Return [X, Y] of the center of cell containing provided text 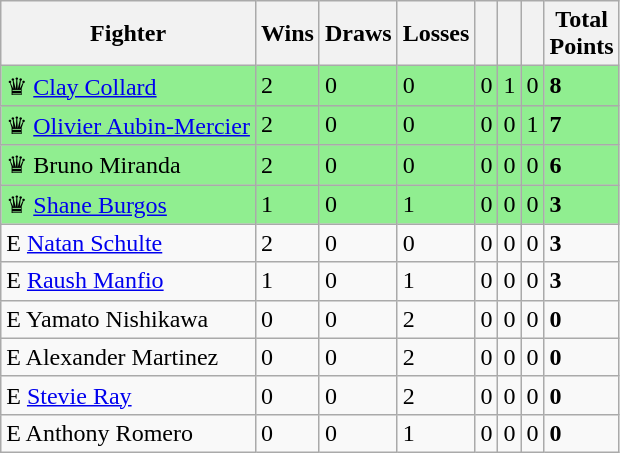
E Yamato Nishikawa [128, 319]
♛ Olivier Aubin-Mercier [128, 125]
Total Points [582, 34]
Fighter [128, 34]
Wins [287, 34]
E Stevie Ray [128, 395]
E Natan Schulte [128, 243]
Draws [358, 34]
Losses [436, 34]
8 [582, 86]
E Alexander Martinez [128, 357]
♛ Shane Burgos [128, 204]
♛ Bruno Miranda [128, 165]
6 [582, 165]
E Raush Manfio [128, 281]
E Anthony Romero [128, 433]
7 [582, 125]
♛ Clay Collard [128, 86]
